From the cell containing the given text, extract its center point as [X, Y] coordinate. 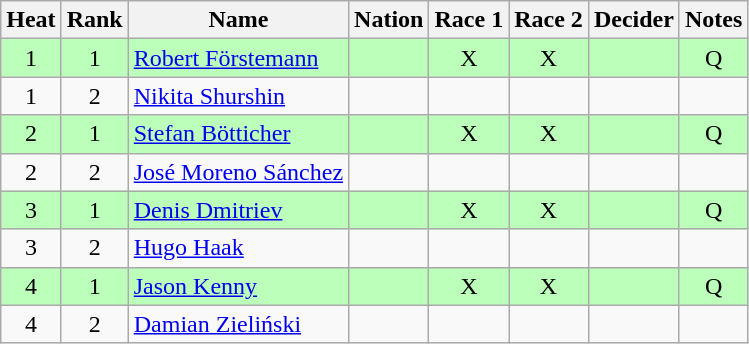
Damian Zieliński [238, 324]
Jason Kenny [238, 286]
José Moreno Sánchez [238, 172]
Rank [94, 20]
Hugo Haak [238, 248]
Denis Dmitriev [238, 210]
Notes [713, 20]
Name [238, 20]
Nation [389, 20]
Race 1 [469, 20]
Nikita Shurshin [238, 96]
Heat [31, 20]
Stefan Bötticher [238, 134]
Race 2 [549, 20]
Robert Förstemann [238, 58]
Decider [634, 20]
